Output the (x, y) coordinate of the center of the cell containing the given text.  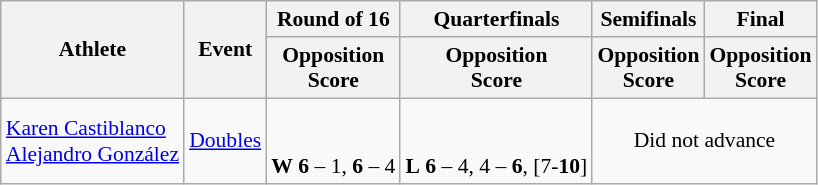
Athlete (92, 50)
Doubles (225, 142)
Did not advance (704, 142)
Final (760, 19)
Event (225, 50)
Karen CastiblancoAlejandro González (92, 142)
Quarterfinals (496, 19)
L 6 – 4, 4 – 6, [7-10] (496, 142)
Semifinals (648, 19)
W 6 – 1, 6 – 4 (333, 142)
Round of 16 (333, 19)
